Return [X, Y] of the center of cell containing provided text 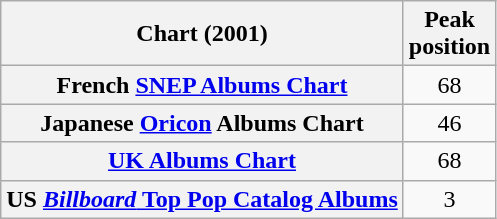
Japanese Oricon Albums Chart [202, 123]
Peakposition [449, 34]
3 [449, 199]
46 [449, 123]
Chart (2001) [202, 34]
French SNEP Albums Chart [202, 85]
US Billboard Top Pop Catalog Albums [202, 199]
UK Albums Chart [202, 161]
